Extract the (X, Y) coordinate from the center of the cell holding the provided text.  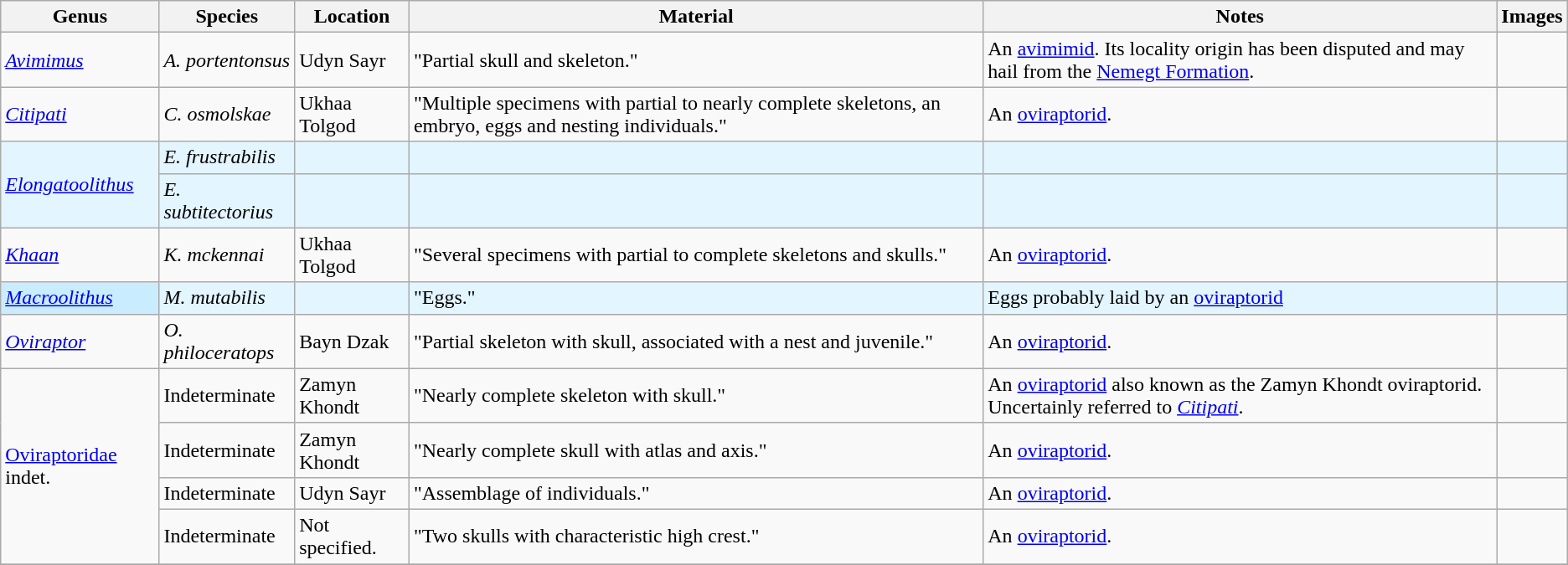
"Partial skeleton with skull, associated with a nest and juvenile." (695, 342)
K. mckennai (227, 254)
O. philoceratops (227, 342)
Citipati (80, 114)
"Assemblage of individuals." (695, 493)
"Eggs." (695, 298)
Avimimus (80, 60)
Not specified. (352, 536)
"Partial skull and skeleton." (695, 60)
Oviraptoridae indet. (80, 465)
"Multiple specimens with partial to nearly complete skeletons, an embryo, eggs and nesting individuals." (695, 114)
Images (1532, 17)
Genus (80, 17)
"Nearly complete skeleton with skull." (695, 395)
An avimimid. Its locality origin has been disputed and may hail from the Nemegt Formation. (1240, 60)
M. mutabilis (227, 298)
Eggs probably laid by an oviraptorid (1240, 298)
"Two skulls with characteristic high crest." (695, 536)
Oviraptor (80, 342)
E. subtitectorius (227, 201)
An oviraptorid also known as the Zamyn Khondt oviraptorid. Uncertainly referred to Citipati. (1240, 395)
E. frustrabilis (227, 157)
C. osmolskae (227, 114)
Elongatoolithus (80, 184)
Location (352, 17)
A. portentonsus (227, 60)
"Nearly complete skull with atlas and axis." (695, 450)
Macroolithus (80, 298)
Bayn Dzak (352, 342)
Material (695, 17)
Khaan (80, 254)
"Several specimens with partial to complete skeletons and skulls." (695, 254)
Species (227, 17)
Notes (1240, 17)
